For the text-containing cell, return its midpoint in (X, Y) coordinate format. 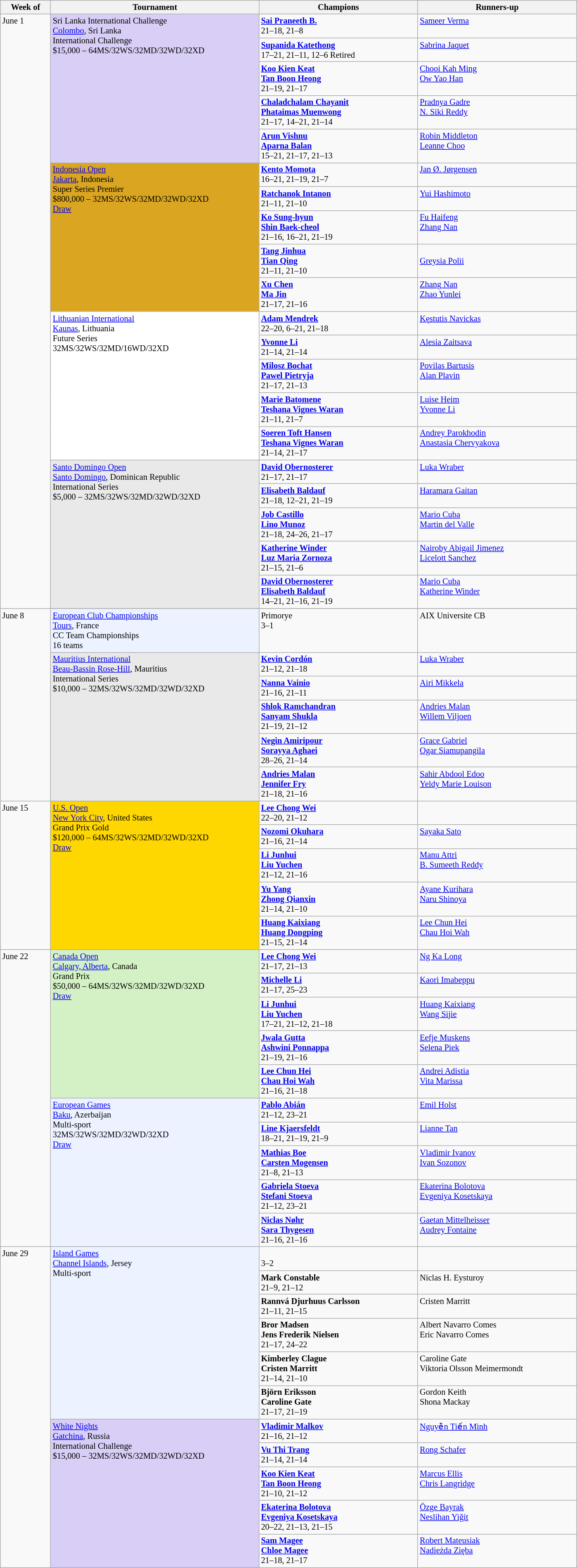
Mark Constable21–9, 21–12 (338, 1283)
Lee Chun Hei Chau Hoi Wah (497, 933)
Michelle Li21–17, 25–23 (338, 985)
Week of (26, 7)
June 8 (26, 705)
Jwala Gutta Ashwini Ponnappa21–19, 21–16 (338, 1047)
Ng Ka Long (497, 961)
Ayane Kurihara Naru Shinoya (497, 899)
Mario Cuba Martin del Valle (497, 524)
Huang Kaixiang Wang Sijie (497, 1014)
Yui Hashimoto (497, 198)
Job Castillo Lino Munoz21–18, 24–26, 21–17 (338, 524)
Gaetan Mittelheisser Audrey Fontaine (497, 1230)
Koo Kien Keat Tan Boon Heong21–10, 21–12 (338, 1483)
Island GamesChannel Islands, JerseyMulti-sport (155, 1333)
Sai Praneeth B.21–18, 21–8 (338, 26)
Kęstutis Navickas (497, 323)
Sayaka Sato (497, 837)
Sameer Verma (497, 26)
David Obernosterer21–17, 21–17 (338, 472)
Lianne Tan (497, 1134)
Nozomi Okuhara21–16, 21–14 (338, 837)
Grace Gabriel Ogar Siamupangila (497, 750)
June 1 (26, 311)
Jan Ø. Jørgensen (497, 174)
U.S. OpenNew York City, United StatesGrand Prix Gold$120,000 – 64MS/32WS/32MD/32WD/32XDDraw (155, 875)
Sahir Abdool Edoo Yeldy Marie Louison (497, 784)
Lithuanian InternationalKaunas, LithuaniaFuture Series32MS/32WS/32MD/16WD/32XD (155, 386)
Arun Vishnu Aparna Balan15–21, 21–17, 21–13 (338, 146)
Ekaterina Bolotova Evgeniya Kosetskaya20–22, 21–13, 21–15 (338, 1517)
Emil Holst (497, 1110)
David Obernosterer Elisabeth Baldauf14–21, 21–16, 21–19 (338, 592)
Niclas Nøhr Sara Thygesen21–16, 21–16 (338, 1230)
June 22 (26, 1098)
Vu Thi Trang21–14, 21–14 (338, 1455)
Indonesia OpenJakarta, IndonesiaSuper Series Premier$800,000 – 32MS/32WS/32MD/32WD/32XDDraw (155, 237)
Ratchanok Intanon21–11, 21–10 (338, 198)
Adam Mendrek22–20, 6–21, 21–18 (338, 323)
Primorye3–1 (338, 630)
Luise Heim Yvonne Li (497, 410)
Andrey Parokhodin Anastasia Chervyakova (497, 443)
Caroline Gate Viktoria Olsson Meimermondt (497, 1369)
Santo Domingo OpenSanto Domingo, Dominican RepublicInternational Series$5,000 – 32MS/32WS/32MD/32WD/32XD (155, 534)
Andrei Adistia Vita Marissa (497, 1081)
Lee Chong Wei22–20, 21–12 (338, 813)
Ko Sung-hyun Shin Baek-cheol21–16, 16–21, 21–19 (338, 227)
Airi Mikkela (497, 688)
Andries Malan Jennifer Fry21–18, 21–16 (338, 784)
Bror Madsen Jens Frederik Nielsen21–17, 24–22 (338, 1335)
Vladimir Ivanov Ivan Sozonov (497, 1162)
Pablo Abián21–12, 23–21 (338, 1110)
AIX Universite CB (497, 630)
Albert Navarro Comes Eric Navarro Comes (497, 1335)
June 15 (26, 875)
Champions (338, 7)
Özge Bayrak Neslihan Yiğit (497, 1517)
Greysia Polii (497, 261)
Nairoby Abigail Jimenez Licelott Sanchez (497, 558)
Povilas Bartusis Alan Plavin (497, 376)
Elisabeth Baldauf21–18, 12–21, 21–19 (338, 495)
Mauritius InternationalBeau-Bassin Rose-Hill, MauritiusInternational Series$10,000 – 32MS/32WS/32MD/32WD/32XD (155, 726)
Marie Batomene Teshana Vignes Waran21–11, 21–7 (338, 410)
Zhang Nan Zhao Yunlei (497, 295)
Manu Attri B. Sumeeth Reddy (497, 865)
Alesia Zaitsava (497, 347)
Soeren Toft Hansen Teshana Vignes Waran21–14, 21–17 (338, 443)
Sam Magee Chloe Magee21–18, 21–17 (338, 1551)
Tang Jinhua Tian Qing21–11, 21–10 (338, 261)
Haramara Gaitan (497, 495)
Negin Amiripour Sorayya Aghaei28–26, 21–14 (338, 750)
Lee Chong Wei21–17, 21–13 (338, 961)
Lee Chun Hei Chau Hoi Wah21–16, 21–18 (338, 1081)
Ekaterina Bolotova Evgeniya Kosetskaya (497, 1196)
Cristen Marritt (497, 1306)
3–2 (338, 1259)
Mario Cuba Katherine Winder (497, 592)
Li Junhui Liu Yuchen17–21, 21–12, 21–18 (338, 1014)
Katherine Winder Luz Maria Zornoza21–15, 21–6 (338, 558)
Milosz Bochat Pawel Pietryja21–17, 21–13 (338, 376)
Chaladchalam Chayanit Phataimas Muenwong21–17, 14–21, 21–14 (338, 112)
Marcus Ellis Chris Langridge (497, 1483)
Shlok Ramchandran Sanyam Shukla21–19, 21–12 (338, 717)
Rannvá Djurhuus Carlsson21–11, 21–15 (338, 1306)
Nguyễn Tiến Minh (497, 1431)
White NightsGatchina, RussiaInternational Challenge$15,000 – 32MS/32WS/32MD/32WD/32XD (155, 1493)
Line Kjaersfeldt18–21, 21–19, 21–9 (338, 1134)
Nanna Vainio21–16, 21–11 (338, 688)
Canada OpenCalgary, Alberta, CanadaGrand Prix$50,000 – 64MS/32WS/32MD/32WD/32XDDraw (155, 1023)
Supanida Katethong17–21, 21–11, 12–6 Retired (338, 50)
Kevin Cordón21–12, 21–18 (338, 664)
Vladimir Malkov21–16, 21–12 (338, 1431)
June 29 (26, 1407)
Rong Schafer (497, 1455)
Xu Chen Ma Jin21–17, 21–16 (338, 295)
Andries Malan Willem Viljoen (497, 717)
Koo Kien Keat Tan Boon Heong21–19, 21–17 (338, 78)
Robert Mateusiak Nadieżda Zięba (497, 1551)
Björn Eriksson Caroline Gate21–17, 21–19 (338, 1402)
Sri Lanka International ChallengeColombo, Sri LankaInternational Challenge$15,000 – 64MS/32WS/32MD/32WD/32XD (155, 88)
Kento Momota16–21, 21–19, 21–7 (338, 174)
Robin Middleton Leanne Choo (497, 146)
Chooi Kah Ming Ow Yao Han (497, 78)
Li Junhui Liu Yuchen21–12, 21–16 (338, 865)
European Club ChampionshipsTours, FranceCC Team Championships16 teams (155, 630)
Fu Haifeng Zhang Nan (497, 227)
Kaori Imabeppu (497, 985)
Yvonne Li21–14, 21–14 (338, 347)
Gordon Keith Shona Mackay (497, 1402)
Sabrina Jaquet (497, 50)
Tournament (155, 7)
Runners-up (497, 7)
Gabriela Stoeva Stefani Stoeva21–12, 23–21 (338, 1196)
Niclas H. Eysturoy (497, 1283)
European GamesBaku, AzerbaijanMulti-sport32MS/32WS/32MD/32WD/32XDDraw (155, 1172)
Eefje Muskens Selena Piek (497, 1047)
Pradnya Gadre N. Siki Reddy (497, 112)
Mathias Boe Carsten Mogensen21–8, 21–13 (338, 1162)
Yu Yang Zhong Qianxin21–14, 21–10 (338, 899)
Huang Kaixiang Huang Dongping21–15, 21–14 (338, 933)
Kimberley Clague Cristen Marritt21–14, 21–10 (338, 1369)
